Scan for the cell matching the given text and deliver its [x, y] coordinate at center. 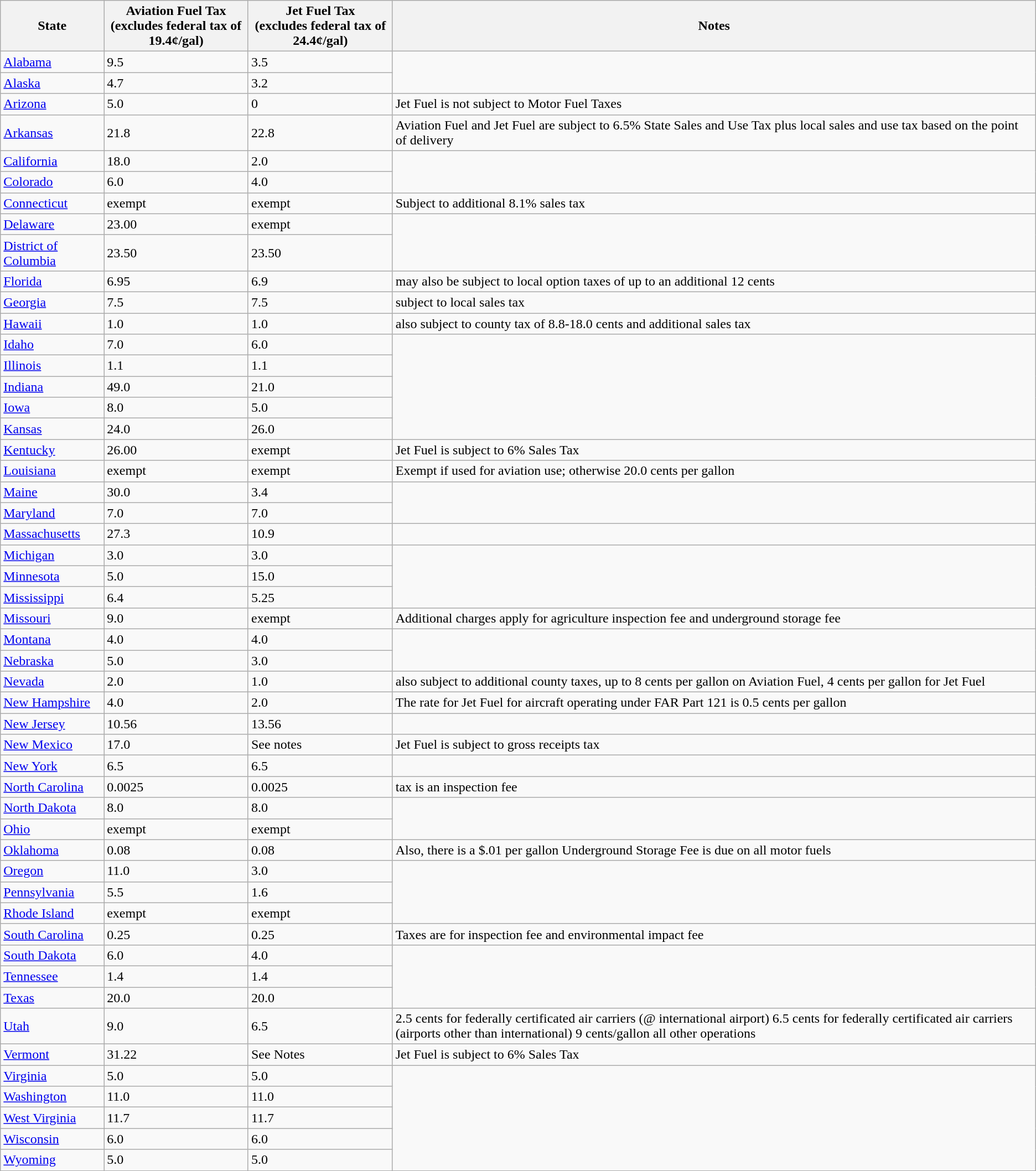
New Hampshire [52, 703]
21.0 [320, 387]
26.00 [176, 450]
21.8 [176, 133]
Oklahoma [52, 850]
Jet Fuel is not subject to Motor Fuel Taxes [714, 104]
Additional charges apply for agriculture inspection fee and underground storage fee [714, 618]
Kansas [52, 429]
Utah [52, 1026]
13.56 [320, 724]
New York [52, 766]
South Dakota [52, 955]
17.0 [176, 745]
Iowa [52, 408]
District of Columbia [52, 252]
Also, there is a $.01 per gallon Underground Storage Fee is due on all motor fuels [714, 850]
23.00 [176, 224]
Delaware [52, 224]
6.4 [176, 597]
Mississippi [52, 597]
Missouri [52, 618]
10.9 [320, 534]
Connecticut [52, 203]
5.25 [320, 597]
New Jersey [52, 724]
Aviation Fuel Tax(excludes federal tax of 19.4¢/gal) [176, 26]
See Notes [320, 1055]
New Mexico [52, 745]
Virginia [52, 1076]
Pennsylvania [52, 892]
The rate for Jet Fuel for aircraft operating under FAR Part 121 is 0.5 cents per gallon [714, 703]
California [52, 161]
See notes [320, 745]
Idaho [52, 345]
North Dakota [52, 808]
also subject to additional county taxes, up to 8 cents per gallon on Aviation Fuel, 4 cents per gallon for Jet Fuel [714, 682]
Notes [714, 26]
3.2 [320, 83]
Washington [52, 1097]
Kentucky [52, 450]
31.22 [176, 1055]
Taxes are for inspection fee and environmental impact fee [714, 934]
Alaska [52, 83]
4.7 [176, 83]
may also be subject to local option taxes of up to an additional 12 cents [714, 281]
Jet Fuel is subject to gross receipts tax [714, 745]
Oregon [52, 871]
Subject to additional 8.1% sales tax [714, 203]
Vermont [52, 1055]
18.0 [176, 161]
Tennessee [52, 976]
0 [320, 104]
6.9 [320, 281]
5.5 [176, 892]
24.0 [176, 429]
Maine [52, 492]
Ohio [52, 829]
Colorado [52, 182]
Indiana [52, 387]
Montana [52, 639]
Wyoming [52, 1160]
Louisiana [52, 471]
9.5 [176, 62]
10.56 [176, 724]
3.4 [320, 492]
1.6 [320, 892]
Georgia [52, 302]
State [52, 26]
3.5 [320, 62]
Nebraska [52, 660]
South Carolina [52, 934]
15.0 [320, 576]
Texas [52, 998]
Alabama [52, 62]
49.0 [176, 387]
Arizona [52, 104]
subject to local sales tax [714, 302]
Maryland [52, 513]
Exempt if used for aviation use; otherwise 20.0 cents per gallon [714, 471]
22.8 [320, 133]
West Virginia [52, 1118]
Michigan [52, 555]
Massachusetts [52, 534]
Rhode Island [52, 913]
Wisconsin [52, 1139]
Arkansas [52, 133]
Nevada [52, 682]
Aviation Fuel and Jet Fuel are subject to 6.5% State Sales and Use Tax plus local sales and use tax based on the point of delivery [714, 133]
Illinois [52, 366]
North Carolina [52, 787]
Minnesota [52, 576]
30.0 [176, 492]
Jet Fuel Tax(excludes federal tax of 24.4¢/gal) [320, 26]
26.0 [320, 429]
tax is an inspection fee [714, 787]
Hawaii [52, 324]
27.3 [176, 534]
Florida [52, 281]
also subject to county tax of 8.8-18.0 cents and additional sales tax [714, 324]
6.95 [176, 281]
